Detect which cell encompasses the target text, then output its (x, y) center coordinate. 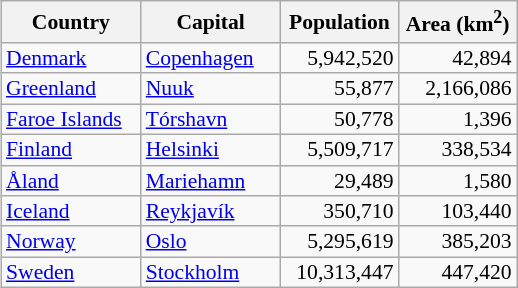
Helsinki (211, 150)
Copenhagen (211, 58)
338,534 (458, 150)
5,295,619 (339, 242)
447,420 (458, 272)
10,313,447 (339, 272)
Faroe Islands (71, 120)
350,710 (339, 212)
Mariehamn (211, 180)
Stockholm (211, 272)
Nuuk (211, 88)
Oslo (211, 242)
1,396 (458, 120)
5,942,520 (339, 58)
Finland (71, 150)
29,489 (339, 180)
Greenland (71, 88)
Sweden (71, 272)
Tórshavn (211, 120)
103,440 (458, 212)
2,166,086 (458, 88)
Norway (71, 242)
Iceland (71, 212)
Population (339, 22)
1,580 (458, 180)
5,509,717 (339, 150)
Denmark (71, 58)
Reykjavík (211, 212)
Area (km2) (458, 22)
Capital (211, 22)
50,778 (339, 120)
385,203 (458, 242)
Country (71, 22)
Åland (71, 180)
42,894 (458, 58)
55,877 (339, 88)
